For the text-containing cell, return its midpoint in (X, Y) coordinate format. 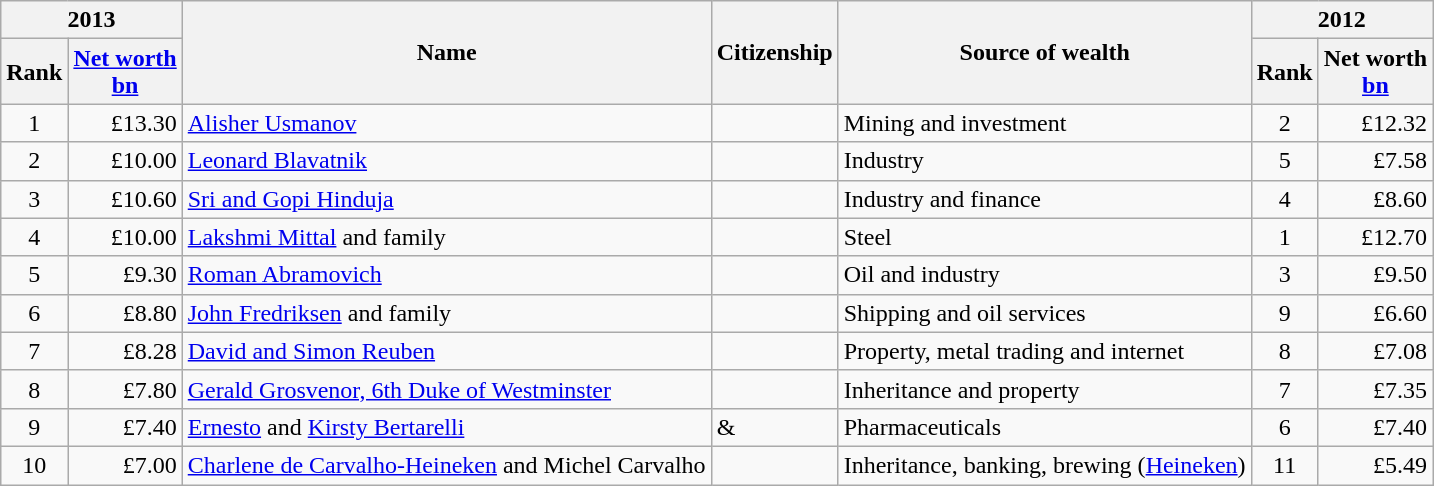
Lakshmi Mittal and family (446, 237)
Inheritance and property (1044, 389)
Industry and finance (1044, 199)
£10.60 (125, 199)
Leonard Blavatnik (446, 161)
£7.00 (125, 465)
£8.60 (1375, 199)
Shipping and oil services (1044, 313)
£12.32 (1375, 123)
£7.58 (1375, 161)
2013 (92, 20)
Sri and Gopi Hinduja (446, 199)
& (774, 427)
Steel (1044, 237)
Pharmaceuticals (1044, 427)
Source of wealth (1044, 52)
David and Simon Reuben (446, 351)
Citizenship (774, 52)
£12.70 (1375, 237)
Gerald Grosvenor, 6th Duke of Westminster (446, 389)
John Fredriksen and family (446, 313)
Ernesto and Kirsty Bertarelli (446, 427)
£5.49 (1375, 465)
Charlene de Carvalho-Heineken and Michel Carvalho (446, 465)
Roman Abramovich (446, 275)
£9.50 (1375, 275)
Property, metal trading and internet (1044, 351)
£6.60 (1375, 313)
Inheritance, banking, brewing (Heineken) (1044, 465)
£9.30 (125, 275)
Mining and investment (1044, 123)
£7.08 (1375, 351)
Oil and industry (1044, 275)
£7.80 (125, 389)
Industry (1044, 161)
£8.28 (125, 351)
£7.35 (1375, 389)
Alisher Usmanov (446, 123)
10 (34, 465)
11 (1284, 465)
£13.30 (125, 123)
2012 (1342, 20)
Name (446, 52)
£8.80 (125, 313)
